Search for the cell housing the specified text and yield its (X, Y) center coordinate. 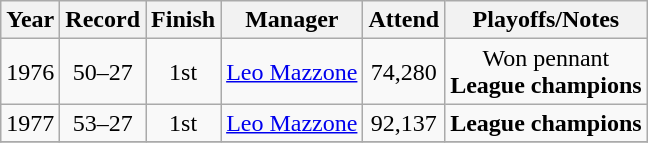
Record (103, 20)
League champions (546, 123)
Year (30, 20)
Finish (184, 20)
Attend (404, 20)
Playoffs/Notes (546, 20)
Manager (292, 20)
74,280 (404, 72)
1976 (30, 72)
92,137 (404, 123)
Won pennantLeague champions (546, 72)
53–27 (103, 123)
1977 (30, 123)
50–27 (103, 72)
